From the cell containing the given text, extract its center point as [x, y] coordinate. 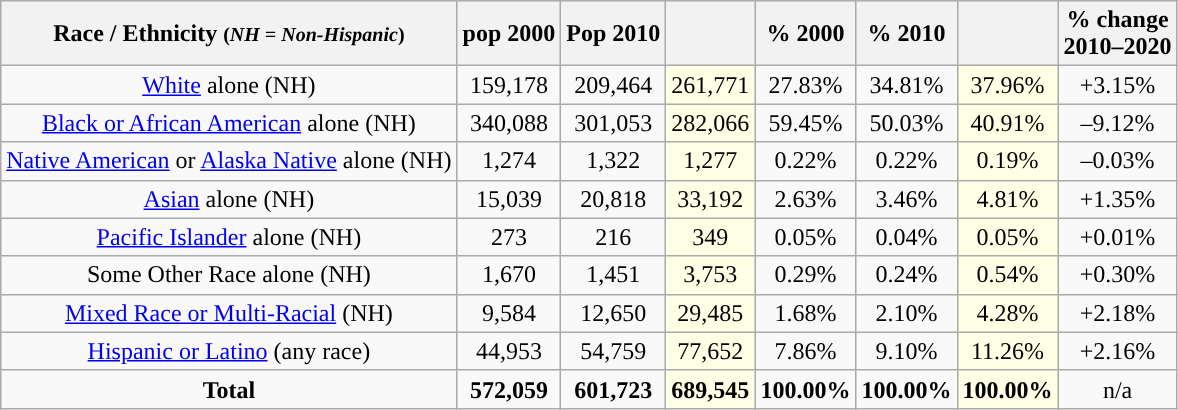
27.83% [806, 85]
572,059 [509, 389]
0.29% [806, 275]
+2.16% [1118, 351]
1,277 [710, 161]
Native American or Alaska Native alone (NH) [229, 161]
% change 2010–2020 [1118, 34]
50.03% [906, 123]
601,723 [614, 389]
1.68% [806, 313]
–0.03% [1118, 161]
159,178 [509, 85]
9.10% [906, 351]
40.91% [1008, 123]
54,759 [614, 351]
White alone (NH) [229, 85]
2.10% [906, 313]
33,192 [710, 199]
349 [710, 237]
% 2000 [806, 34]
7.86% [806, 351]
2.63% [806, 199]
Pacific Islander alone (NH) [229, 237]
44,953 [509, 351]
273 [509, 237]
20,818 [614, 199]
216 [614, 237]
4.28% [1008, 313]
pop 2000 [509, 34]
0.04% [906, 237]
209,464 [614, 85]
+0.01% [1118, 237]
1,670 [509, 275]
+0.30% [1118, 275]
340,088 [509, 123]
Mixed Race or Multi-Racial (NH) [229, 313]
Some Other Race alone (NH) [229, 275]
Black or African American alone (NH) [229, 123]
1,451 [614, 275]
3,753 [710, 275]
Race / Ethnicity (NH = Non-Hispanic) [229, 34]
n/a [1118, 389]
34.81% [906, 85]
+1.35% [1118, 199]
12,650 [614, 313]
1,274 [509, 161]
% 2010 [906, 34]
37.96% [1008, 85]
0.54% [1008, 275]
0.24% [906, 275]
261,771 [710, 85]
29,485 [710, 313]
Hispanic or Latino (any race) [229, 351]
–9.12% [1118, 123]
Asian alone (NH) [229, 199]
+3.15% [1118, 85]
Total [229, 389]
3.46% [906, 199]
15,039 [509, 199]
77,652 [710, 351]
4.81% [1008, 199]
9,584 [509, 313]
301,053 [614, 123]
0.19% [1008, 161]
1,322 [614, 161]
282,066 [710, 123]
Pop 2010 [614, 34]
689,545 [710, 389]
11.26% [1008, 351]
+2.18% [1118, 313]
59.45% [806, 123]
